Extract the (X, Y) coordinate from the center of the cell holding the provided text.  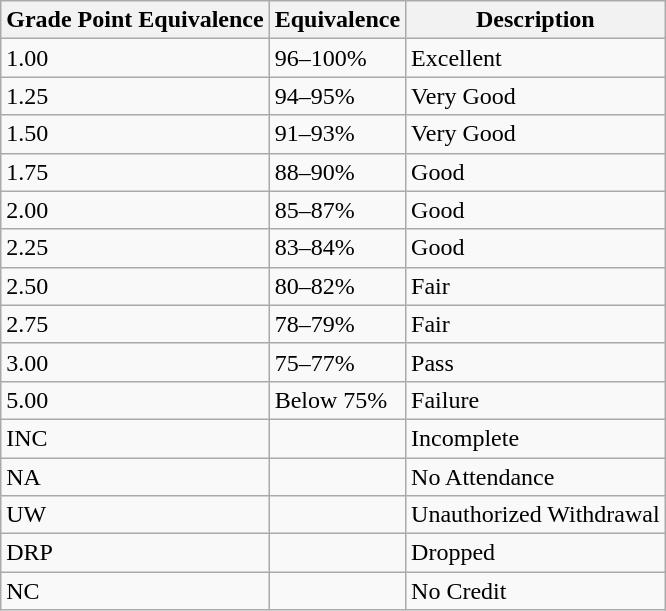
1.25 (135, 96)
2.50 (135, 286)
Pass (536, 362)
No Attendance (536, 477)
Dropped (536, 553)
NC (135, 591)
94–95% (337, 96)
DRP (135, 553)
Unauthorized Withdrawal (536, 515)
5.00 (135, 400)
1.50 (135, 134)
75–77% (337, 362)
1.75 (135, 172)
96–100% (337, 58)
Equivalence (337, 20)
Incomplete (536, 438)
3.00 (135, 362)
Grade Point Equivalence (135, 20)
80–82% (337, 286)
Failure (536, 400)
2.75 (135, 324)
No Credit (536, 591)
1.00 (135, 58)
2.00 (135, 210)
78–79% (337, 324)
UW (135, 515)
83–84% (337, 248)
2.25 (135, 248)
Description (536, 20)
Excellent (536, 58)
91–93% (337, 134)
NA (135, 477)
85–87% (337, 210)
Below 75% (337, 400)
INC (135, 438)
88–90% (337, 172)
